Identify which cell holds the provided text, then report its [X, Y] central coordinate. 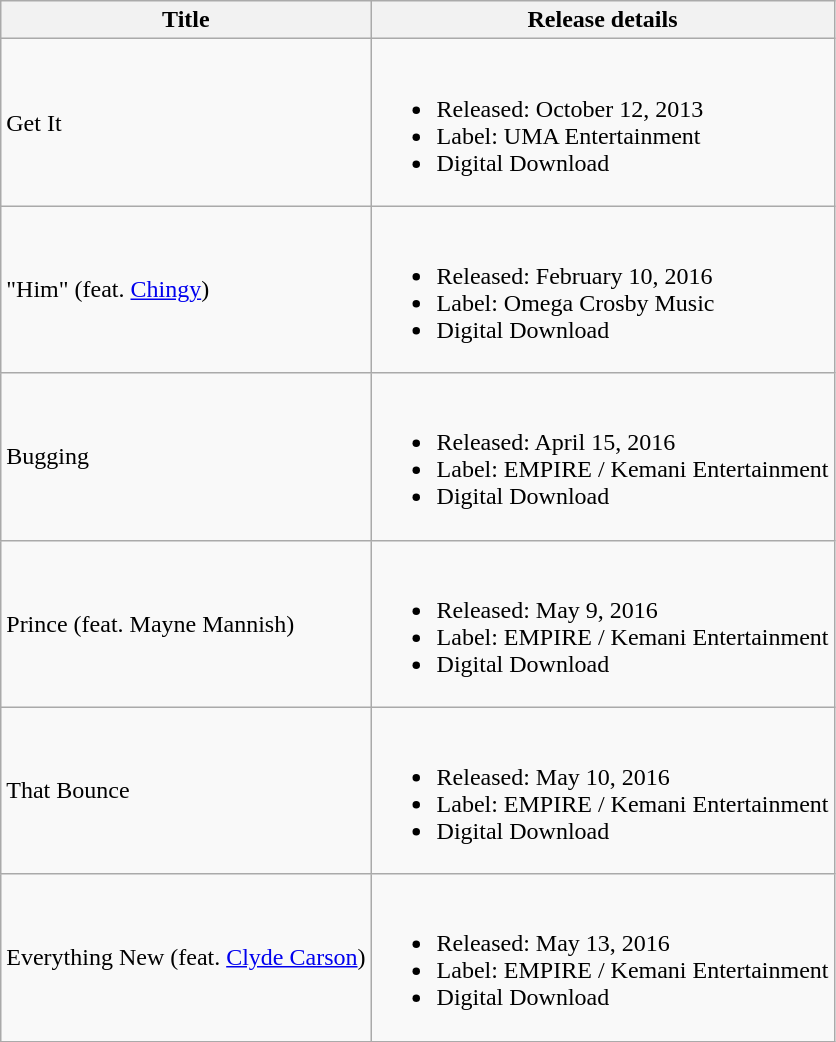
Released: April 15, 2016Label: EMPIRE / Kemani EntertainmentDigital Download [602, 456]
Released: February 10, 2016Label: Omega Crosby MusicDigital Download [602, 290]
Released: May 10, 2016Label: EMPIRE / Kemani EntertainmentDigital Download [602, 790]
"Him" (feat. Chingy) [186, 290]
Released: May 13, 2016Label: EMPIRE / Kemani EntertainmentDigital Download [602, 958]
Prince (feat. Mayne Mannish) [186, 624]
Bugging [186, 456]
That Bounce [186, 790]
Get It [186, 122]
Everything New (feat. Clyde Carson) [186, 958]
Release details [602, 20]
Released: May 9, 2016Label: EMPIRE / Kemani EntertainmentDigital Download [602, 624]
Title [186, 20]
Released: October 12, 2013Label: UMA EntertainmentDigital Download [602, 122]
